Capture the cell that displays the provided text and extract its (x, y) central coordinate. 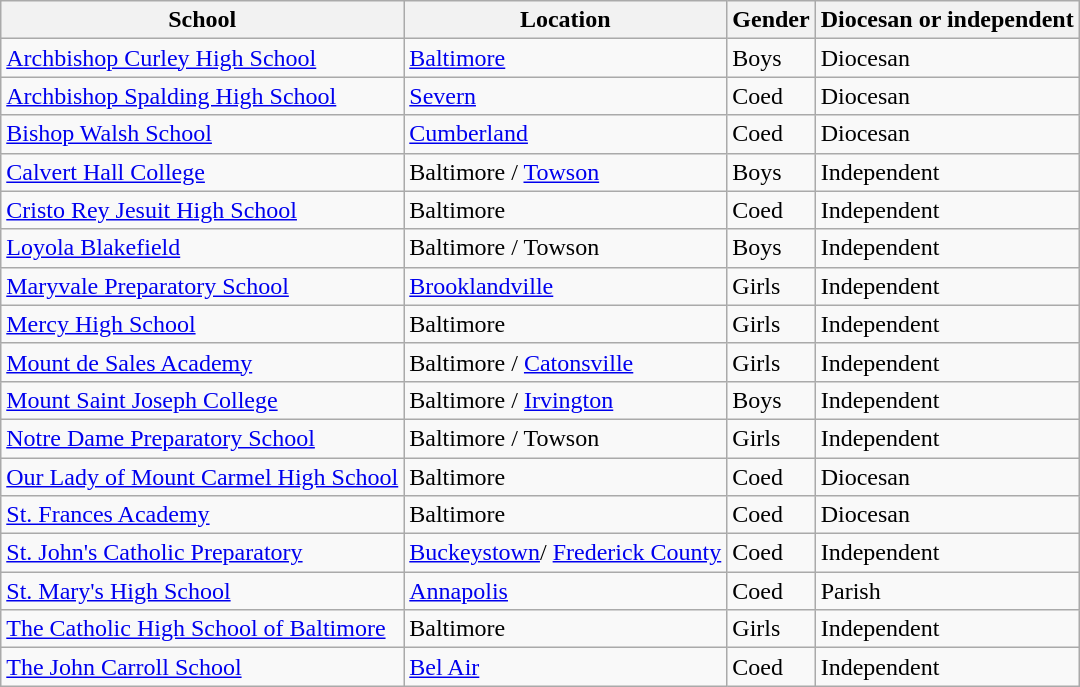
Archbishop Curley High School (202, 58)
Mercy High School (202, 324)
St. Mary's High School (202, 591)
St. Frances Academy (202, 515)
Annapolis (566, 591)
Our Lady of Mount Carmel High School (202, 477)
The John Carroll School (202, 667)
Archbishop Spalding High School (202, 96)
Baltimore / Irvington (566, 400)
Loyola Blakefield (202, 248)
Diocesan or independent (947, 20)
Cristo Rey Jesuit High School (202, 210)
Bel Air (566, 667)
Brooklandville (566, 286)
Buckeystown/ Frederick County (566, 553)
Mount de Sales Academy (202, 362)
Location (566, 20)
Mount Saint Joseph College (202, 400)
Calvert Hall College (202, 172)
Maryvale Preparatory School (202, 286)
Parish (947, 591)
Cumberland (566, 134)
Notre Dame Preparatory School (202, 438)
Bishop Walsh School (202, 134)
St. John's Catholic Preparatory (202, 553)
Baltimore / Catonsville (566, 362)
Gender (771, 20)
Severn (566, 96)
The Catholic High School of Baltimore (202, 629)
School (202, 20)
